Capture the cell that displays the provided text and extract its (x, y) central coordinate. 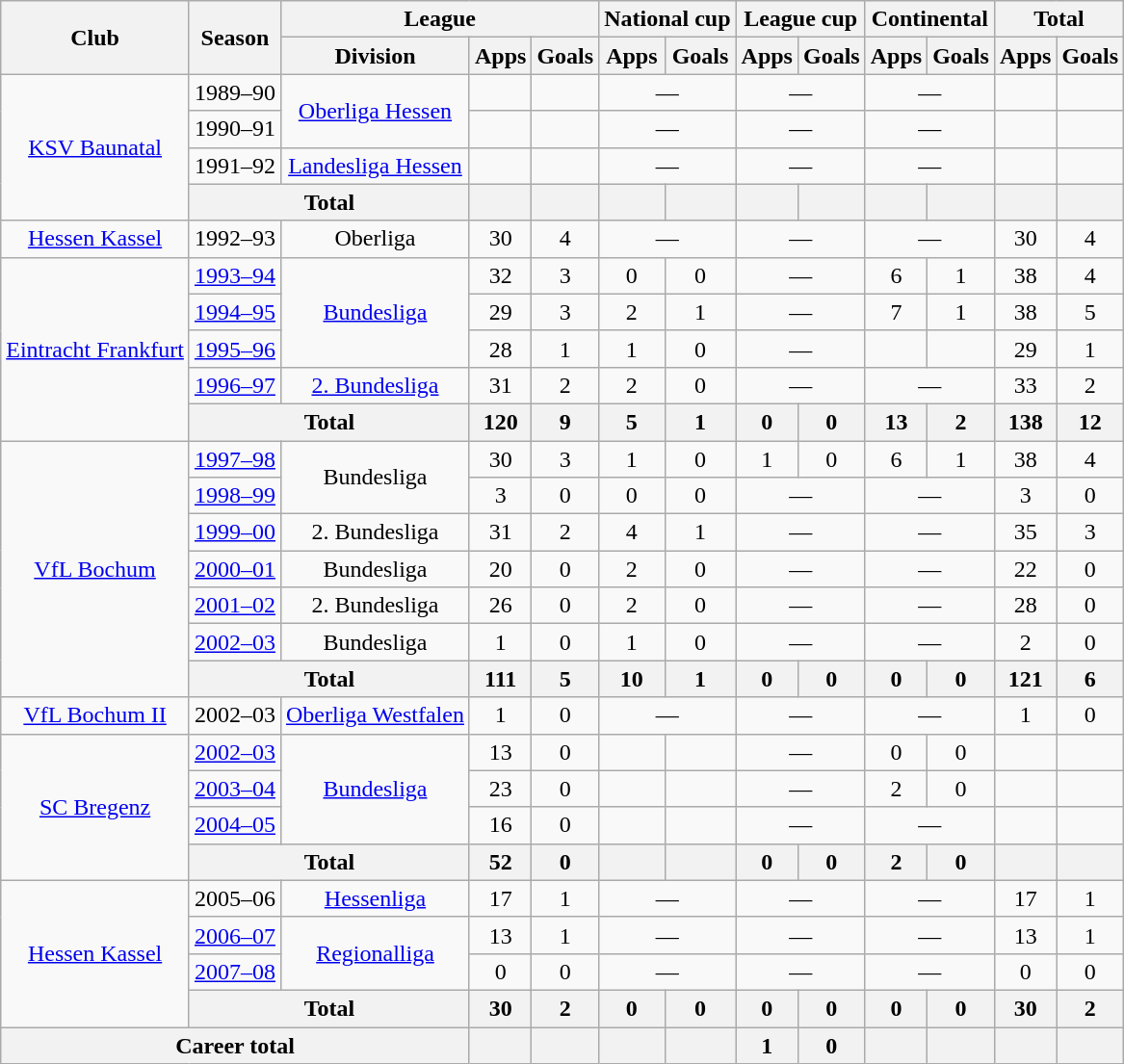
2007–08 (235, 972)
120 (500, 422)
23 (500, 789)
22 (1025, 569)
1994–95 (235, 312)
9 (565, 422)
1998–99 (235, 496)
Career total (235, 1045)
Regionalliga (375, 953)
1990–91 (235, 129)
35 (1025, 532)
52 (500, 862)
111 (500, 679)
2004–05 (235, 825)
VfL Bochum II (95, 715)
Eintracht Frankfurt (95, 349)
26 (500, 606)
National cup (667, 19)
Club (95, 38)
121 (1025, 679)
Oberliga Hessen (375, 111)
2003–04 (235, 789)
1996–97 (235, 385)
League cup (800, 19)
2006–07 (235, 935)
1999–00 (235, 532)
1993–94 (235, 275)
League (439, 19)
7 (896, 312)
VfL Bochum (95, 569)
Oberliga (375, 239)
32 (500, 275)
Continental (929, 19)
16 (500, 825)
1997–98 (235, 459)
10 (632, 679)
Oberliga Westfalen (375, 715)
1991–92 (235, 166)
2000–01 (235, 569)
Division (375, 56)
Landesliga Hessen (375, 166)
Hessenliga (375, 898)
2001–02 (235, 606)
SC Bregenz (95, 807)
Season (235, 38)
1995–96 (235, 349)
12 (1090, 422)
1989–90 (235, 92)
33 (1025, 385)
2005–06 (235, 898)
1992–93 (235, 239)
KSV Baunatal (95, 147)
20 (500, 569)
138 (1025, 422)
